Identify which cell holds the provided text, then report its (X, Y) central coordinate. 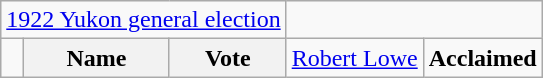
Acclaimed (482, 58)
Name (96, 58)
Robert Lowe (354, 58)
1922 Yukon general election (144, 20)
Vote (228, 58)
